Identify which cell holds the provided text, then report its [x, y] central coordinate. 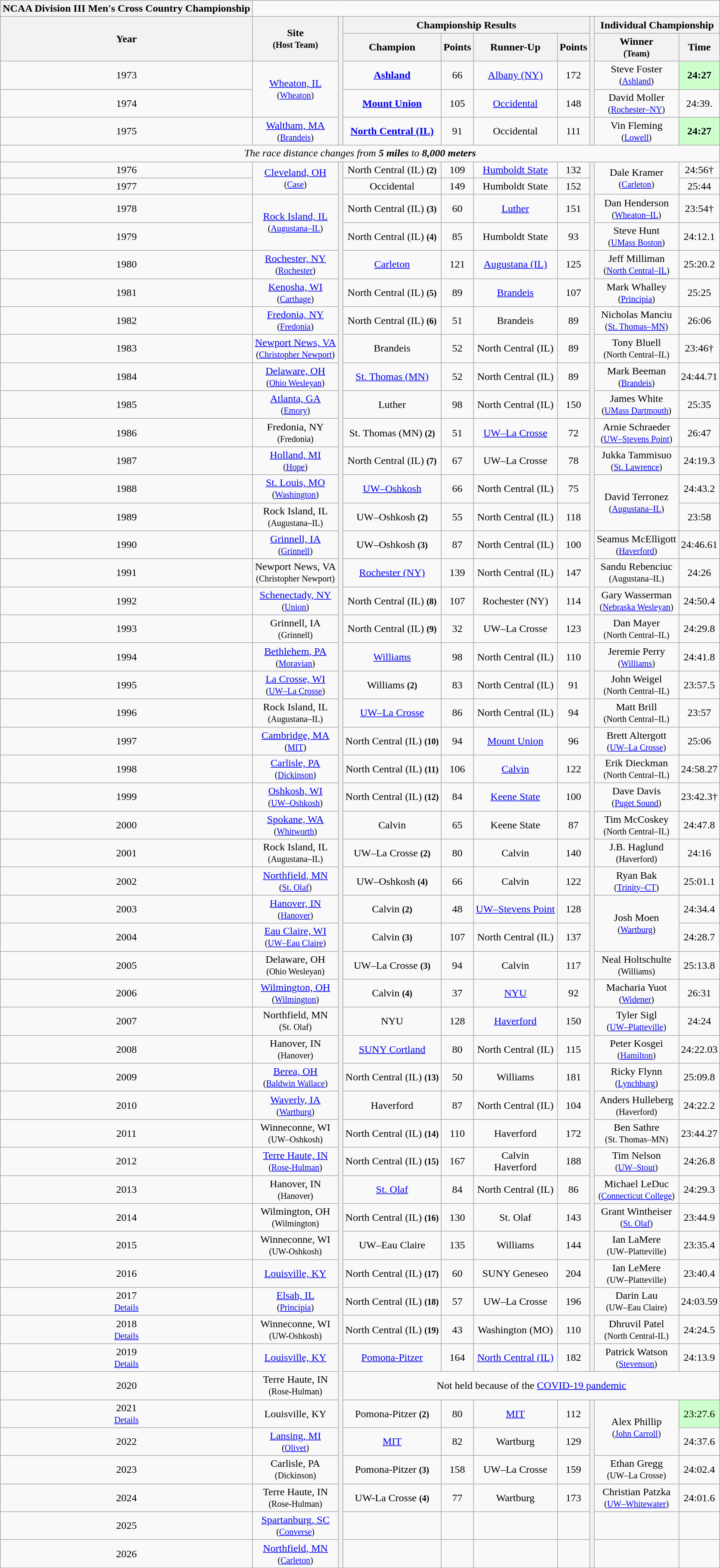
Spartanburg, SC(Converse) [296, 1526]
2021Details [127, 1414]
Tyler Sigl(UW–Platteville) [636, 1021]
Not held because of the COVID-19 pandemic [532, 1385]
St. Thomas (MN) (2) [392, 432]
75 [573, 488]
Waltham, MA(Brandeis) [296, 131]
1984 [127, 376]
23:27.6 [699, 1414]
37 [458, 993]
140 [573, 853]
Dave Davis(Puget Sound) [636, 797]
24:56† [699, 170]
2014 [127, 1217]
25:44 [699, 186]
82 [458, 1441]
25:01.1 [699, 881]
24:37.6 [699, 1441]
188 [573, 1161]
23:42.3† [699, 797]
25:13.8 [699, 965]
2009 [127, 1077]
North Central (IL) (12) [392, 797]
129 [573, 1441]
North Central (IL) (15) [392, 1161]
Northfield, MN(Carleton) [296, 1553]
2012 [127, 1161]
118 [573, 517]
2004 [127, 937]
1988 [127, 488]
Erik Dieckman(North Central–IL) [636, 769]
106 [458, 769]
Carleton [392, 264]
105 [458, 103]
2011 [127, 1133]
2006 [127, 993]
181 [573, 1077]
Mark Whalley(Principia) [636, 292]
24:03.59 [699, 1302]
2024 [127, 1497]
UW–Oshkosh [392, 488]
57 [458, 1302]
Macharia Yuot(Widener) [636, 993]
Atlanta, GA(Emory) [296, 405]
2016 [127, 1273]
Dhruvil Patel(North Central-IL) [636, 1329]
Cambridge, MA(MIT) [296, 741]
Sandu Rebenciuc(Augustana–IL) [636, 573]
Ian LaMere(UW–Platteville) [636, 1246]
24:29.3 [699, 1189]
Bethlehem, PA(Moravian) [296, 656]
Ben Sathre(St. Thomas–MN) [636, 1133]
Runner-Up [515, 47]
24:22.2 [699, 1105]
1997 [127, 741]
2022 [127, 1441]
67 [458, 461]
24:50.4 [699, 600]
2003 [127, 909]
Winner(Team) [636, 47]
25:20.2 [699, 264]
Lansing, MI(Olivet) [296, 1441]
204 [573, 1273]
UW–Stevens Point [515, 909]
UW–Oshkosh (4) [392, 881]
Year [127, 39]
109 [458, 170]
144 [573, 1246]
UW-La Crosse (4) [392, 1497]
Holland, MI(Hope) [296, 461]
Spokane, WA(Whitworth) [296, 825]
North Central (IL) (3) [392, 208]
Ashland [392, 75]
Michael LeDuc(Connecticut College) [636, 1189]
Individual Championship [657, 25]
Nicholas Manciu(St. Thomas–MN) [636, 320]
Oshkosh, WI(UW–Oshkosh) [296, 797]
93 [573, 236]
23:57.5 [699, 685]
1981 [127, 292]
159 [573, 1470]
25:35 [699, 405]
167 [458, 1161]
Anders Hulleberg(Haverford) [636, 1105]
2015 [127, 1246]
North Central (IL) (10) [392, 741]
North Central (IL) (11) [392, 769]
26:31 [699, 993]
2019Details [127, 1358]
Grant Wintheiser(St. Olaf) [636, 1217]
24:44.71 [699, 376]
North Central (IL) (18) [392, 1302]
The race distance changes from 5 miles to 8,000 meters [360, 153]
25:09.8 [699, 1077]
196 [573, 1302]
SUNY Cortland [392, 1049]
Darin Lau(UW–Eau Claire) [636, 1302]
1987 [127, 461]
North Central (IL) (19) [392, 1329]
North Central (IL) (9) [392, 629]
J.B. Haglund(Haverford) [636, 853]
Vin Fleming(Lowell) [636, 131]
Matt Brill(North Central–IL) [636, 712]
Williams (2) [392, 685]
26:06 [699, 320]
Tim McCoskey(North Central–IL) [636, 825]
24:19.3 [699, 461]
1991 [127, 573]
78 [573, 461]
151 [573, 208]
2026 [127, 1553]
NCAA Division III Men's Cross Country Championship [127, 9]
24:34.4 [699, 909]
Dan Henderson(Wheaton–IL) [636, 208]
1975 [127, 131]
48 [458, 909]
Pomona-Pitzer (3) [392, 1470]
Albany (NY) [515, 75]
24:43.2 [699, 488]
23:58 [699, 517]
Cleveland, OH(Case) [296, 178]
149 [458, 186]
23:44.27 [699, 1133]
North Central (IL) (6) [392, 320]
Peter Kosgei(Hamilton) [636, 1049]
85 [458, 236]
1980 [127, 264]
23:44.9 [699, 1217]
UW–Oshkosh (2) [392, 517]
55 [458, 517]
Jeremie Perry(Williams) [636, 656]
2013 [127, 1189]
North Central (IL) (13) [392, 1077]
1994 [127, 656]
115 [573, 1049]
Augustana (IL) [515, 264]
Tony Bluell(North Central–IL) [636, 349]
164 [458, 1358]
Ian LeMere(UW–Platteville) [636, 1273]
25:25 [699, 292]
1985 [127, 405]
Waverly, IA(Wartburg) [296, 1105]
24:41.8 [699, 656]
2025 [127, 1526]
24:29.8 [699, 629]
24:13.9 [699, 1358]
1996 [127, 712]
130 [458, 1217]
24:39. [699, 103]
2000 [127, 825]
23:35.4 [699, 1246]
Dan Mayer(North Central–IL) [636, 629]
123 [573, 629]
135 [458, 1246]
24:46.61 [699, 544]
23:54† [699, 208]
North Central (IL) (7) [392, 461]
182 [573, 1358]
Jeff Milliman(North Central–IL) [636, 264]
North Central (IL) (14) [392, 1133]
North Central (IL) (8) [392, 600]
121 [458, 264]
1983 [127, 349]
Josh Moen(Wartburg) [636, 923]
Elsah, IL(Principia) [296, 1302]
23:46† [699, 349]
1973 [127, 75]
1986 [127, 432]
UW–La Crosse (3) [392, 965]
1989 [127, 517]
152 [573, 186]
Kenosha, WI(Carthage) [296, 292]
Champion [392, 47]
1992 [127, 600]
1999 [127, 797]
1979 [127, 236]
Tim Nelson(UW–Stout) [636, 1161]
North Central (IL) (2) [392, 170]
1995 [127, 685]
David Terronez(Augustana–IL) [636, 503]
Jukka Tammisuo(St. Lawrence) [636, 461]
2017Details [127, 1302]
24:02.4 [699, 1470]
24:47.8 [699, 825]
Seamus McElligott(Haverford) [636, 544]
UW–La Crosse (2) [392, 853]
137 [573, 937]
2002 [127, 881]
2005 [127, 965]
Pomona-Pitzer (2) [392, 1414]
173 [573, 1497]
John Weigel(North Central–IL) [636, 685]
147 [573, 573]
26:47 [699, 432]
Christian Patzka(UW–Whitewater) [636, 1497]
24:01.6 [699, 1497]
Gary Wasserman(Nebraska Wesleyan) [636, 600]
117 [573, 965]
2020 [127, 1385]
72 [573, 432]
24:26 [699, 573]
148 [573, 103]
North Central (IL) (5) [392, 292]
1998 [127, 769]
Site(Host Team) [296, 39]
Ethan Gregg(UW–La Crosse) [636, 1470]
Brett Altergott(UW–La Crosse) [636, 741]
1974 [127, 103]
96 [573, 741]
James White(UMass Dartmouth) [636, 405]
24:58.27 [699, 769]
43 [458, 1329]
Dale Kramer(Carleton) [636, 178]
50 [458, 1077]
Calvin (2) [392, 909]
Calvin (3) [392, 937]
92 [573, 993]
23:57 [699, 712]
David Moller(Rochester–NY) [636, 103]
112 [573, 1414]
1977 [127, 186]
125 [573, 264]
143 [573, 1217]
77 [458, 1497]
St. Louis, MO(Washington) [296, 488]
24:16 [699, 853]
Arnie Schraeder(UW–Stevens Point) [636, 432]
Washington (MO) [515, 1329]
83 [458, 685]
Ryan Bak(Trinity–CT) [636, 881]
1993 [127, 629]
2010 [127, 1105]
2001 [127, 853]
North Central (IL) (17) [392, 1273]
La Crosse, WI(UW–La Crosse) [296, 685]
Mark Beeman(Brandeis) [636, 376]
Calvin (4) [392, 993]
24:24.5 [699, 1329]
24:24 [699, 1021]
Neal Holtschulte(Williams) [636, 965]
24:26.8 [699, 1161]
1982 [127, 320]
Rochester, NY(Rochester) [296, 264]
2018Details [127, 1329]
104 [573, 1105]
St. Thomas (MN) [392, 376]
Schenectady, NY(Union) [296, 600]
65 [458, 825]
1978 [127, 208]
Time [699, 47]
158 [458, 1470]
CalvinHaverford [515, 1161]
32 [458, 629]
24:12.1 [699, 236]
Championship Results [466, 25]
Alex Phillip(John Carroll) [636, 1428]
139 [458, 573]
UW–Oshkosh (3) [392, 544]
North Central (IL) (4) [392, 236]
24:28.7 [699, 937]
2007 [127, 1021]
SUNY Geneseo [515, 1273]
Pomona-Pitzer [392, 1358]
25:06 [699, 741]
Ricky Flynn(Lynchburg) [636, 1077]
1976 [127, 170]
114 [573, 600]
Winneconne, WI(UW–Oshkosh) [296, 1133]
Wheaton, IL(Wheaton) [296, 89]
Steve Foster(Ashland) [636, 75]
2008 [127, 1049]
132 [573, 170]
23:40.4 [699, 1273]
Eau Claire, WI(UW–Eau Claire) [296, 937]
2023 [127, 1470]
Berea, OH(Baldwin Wallace) [296, 1077]
UW–Eau Claire [392, 1246]
24:22.03 [699, 1049]
Patrick Watson (Stevenson) [636, 1358]
1990 [127, 544]
111 [573, 131]
Steve Hunt(UMass Boston) [636, 236]
North Central (IL) (16) [392, 1217]
